Scan for the cell matching the given text and deliver its [X, Y] coordinate at center. 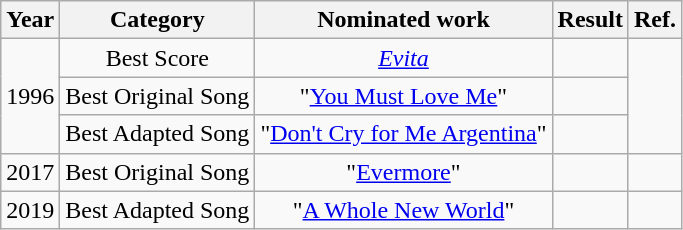
Best Score [158, 58]
Year [30, 20]
Evita [404, 58]
"You Must Love Me" [404, 96]
2017 [30, 172]
Nominated work [404, 20]
"A Whole New World" [404, 210]
Category [158, 20]
2019 [30, 210]
Ref. [654, 20]
"Don't Cry for Me Argentina" [404, 134]
1996 [30, 96]
"Evermore" [404, 172]
Result [590, 20]
